Pinpoint the cell where the given text exists, returning its [X, Y] midpoint coordinate. 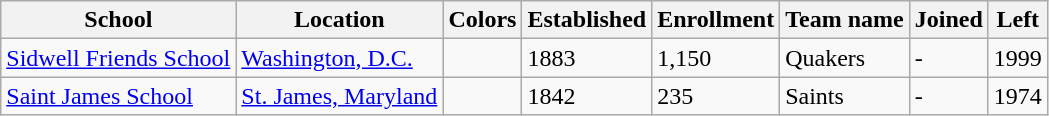
1,150 [716, 58]
St. James, Maryland [340, 96]
Sidwell Friends School [118, 58]
1999 [1018, 58]
Joined [948, 20]
School [118, 20]
Team name [845, 20]
Colors [482, 20]
Saint James School [118, 96]
Washington, D.C. [340, 58]
Enrollment [716, 20]
Left [1018, 20]
1842 [587, 96]
Saints [845, 96]
Location [340, 20]
1974 [1018, 96]
Established [587, 20]
235 [716, 96]
Quakers [845, 58]
1883 [587, 58]
